Pinpoint the cell where the given text exists, returning its [X, Y] midpoint coordinate. 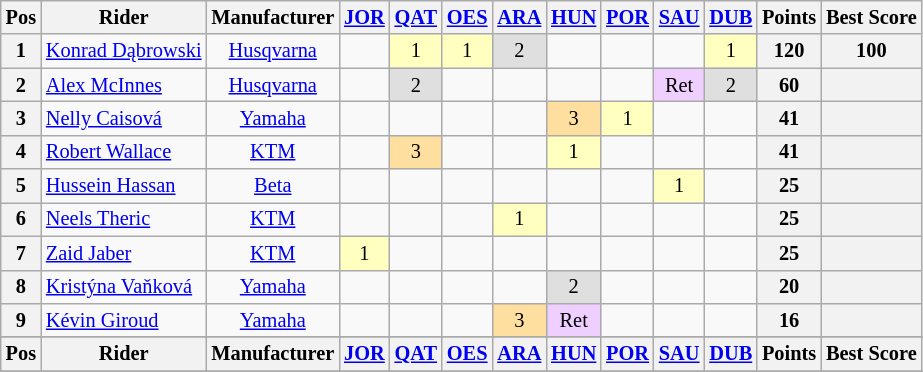
60 [789, 85]
Beta [272, 186]
100 [871, 51]
9 [21, 320]
7 [21, 253]
8 [21, 287]
16 [789, 320]
Hussein Hassan [124, 186]
Neels Theric [124, 219]
Nelly Caisová [124, 118]
Alex McInnes [124, 85]
120 [789, 51]
Kristýna Vaňková [124, 287]
Robert Wallace [124, 152]
4 [21, 152]
5 [21, 186]
6 [21, 219]
20 [789, 287]
Konrad Dąbrowski [124, 51]
Kévin Giroud [124, 320]
Zaid Jaber [124, 253]
